Identify which cell holds the provided text, then report its [X, Y] central coordinate. 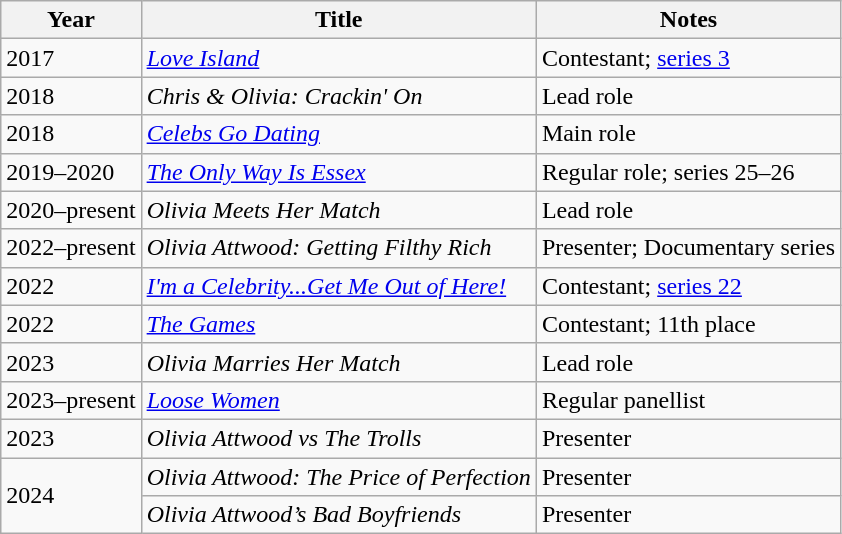
Olivia Attwood: Getting Filthy Rich [338, 248]
Notes [688, 20]
Olivia Meets Her Match [338, 210]
Olivia Attwood’s Bad Boyfriends [338, 515]
2023–present [71, 400]
The Games [338, 324]
2022–present [71, 248]
Loose Women [338, 400]
Olivia Attwood: The Price of Perfection [338, 477]
Olivia Attwood vs The Trolls [338, 438]
Olivia Marries Her Match [338, 362]
Regular role; series 25–26 [688, 172]
Regular panellist [688, 400]
Contestant; series 22 [688, 286]
Celebs Go Dating [338, 134]
2020–present [71, 210]
Year [71, 20]
Main role [688, 134]
Love Island [338, 58]
Contestant; 11th place [688, 324]
Presenter; Documentary series [688, 248]
Title [338, 20]
2019–2020 [71, 172]
The Only Way Is Essex [338, 172]
2024 [71, 496]
Chris & Olivia: Crackin' On [338, 96]
2017 [71, 58]
Contestant; series 3 [688, 58]
I'm a Celebrity...Get Me Out of Here! [338, 286]
